Find where the given text appears and provide that cell's center as [X, Y] coordinate. 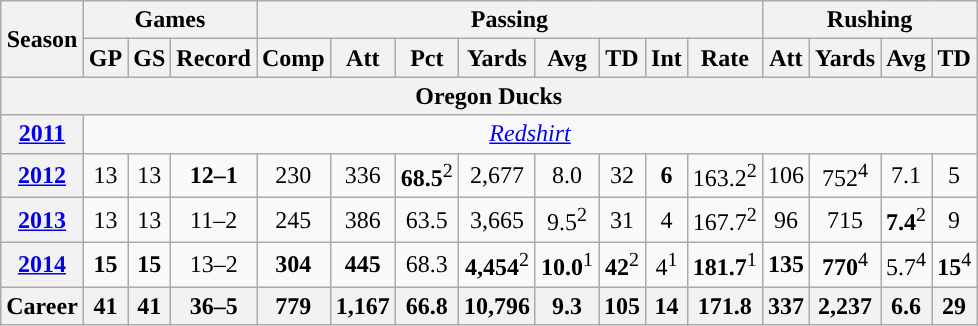
9.52 [566, 220]
445 [362, 264]
32 [622, 176]
11–2 [214, 220]
2012 [42, 176]
9 [954, 220]
779 [293, 306]
66.8 [426, 306]
5.74 [906, 264]
2014 [42, 264]
31 [622, 220]
Season [42, 39]
422 [622, 264]
36–5 [214, 306]
163.22 [724, 176]
10.01 [566, 264]
105 [622, 306]
Record [214, 58]
GS [150, 58]
10,796 [496, 306]
Rushing [869, 20]
14 [667, 306]
Comp [293, 58]
7.42 [906, 220]
106 [786, 176]
154 [954, 264]
230 [293, 176]
Rate [724, 58]
13–2 [214, 264]
6.6 [906, 306]
167.72 [724, 220]
12–1 [214, 176]
68.3 [426, 264]
Redshirt [530, 134]
9.3 [566, 306]
386 [362, 220]
8.0 [566, 176]
304 [293, 264]
Passing [509, 20]
1,167 [362, 306]
68.52 [426, 176]
Games [170, 20]
7524 [844, 176]
245 [293, 220]
7704 [844, 264]
6 [667, 176]
181.71 [724, 264]
Int [667, 58]
2011 [42, 134]
7.1 [906, 176]
29 [954, 306]
4 [667, 220]
4,4542 [496, 264]
GP [105, 58]
63.5 [426, 220]
336 [362, 176]
135 [786, 264]
2,677 [496, 176]
2,237 [844, 306]
Career [42, 306]
171.8 [724, 306]
2013 [42, 220]
715 [844, 220]
337 [786, 306]
Oregon Ducks [489, 96]
5 [954, 176]
3,665 [496, 220]
Pct [426, 58]
96 [786, 220]
